Provide the (x, y) coordinate of the cell's center where the given text is located.  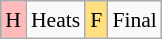
Heats (56, 20)
Final (134, 20)
F (96, 20)
H (13, 20)
